Identify which cell holds the provided text, then report its [X, Y] central coordinate. 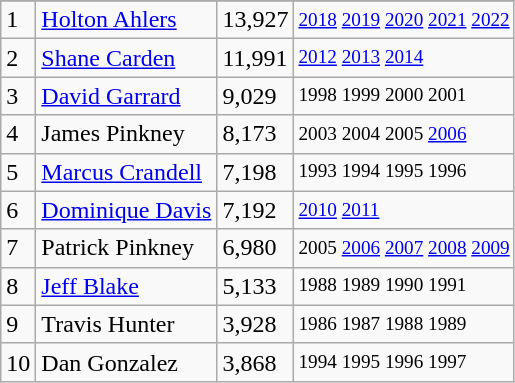
3 [18, 96]
Patrick Pinkney [126, 248]
Jeff Blake [126, 286]
5,133 [256, 286]
11,991 [256, 58]
1 [18, 20]
3,928 [256, 324]
David Garrard [126, 96]
1986 1987 1988 1989 [404, 324]
8,173 [256, 134]
2010 2011 [404, 210]
9 [18, 324]
Dominique Davis [126, 210]
6 [18, 210]
2018 2019 2020 2021 2022 [404, 20]
3,868 [256, 362]
2003 2004 2005 2006 [404, 134]
Shane Carden [126, 58]
7,198 [256, 172]
James Pinkney [126, 134]
Marcus Crandell [126, 172]
13,927 [256, 20]
9,029 [256, 96]
2 [18, 58]
Holton Ahlers [126, 20]
1994 1995 1996 1997 [404, 362]
7,192 [256, 210]
1993 1994 1995 1996 [404, 172]
Travis Hunter [126, 324]
2012 2013 2014 [404, 58]
7 [18, 248]
1998 1999 2000 2001 [404, 96]
10 [18, 362]
Dan Gonzalez [126, 362]
4 [18, 134]
2005 2006 2007 2008 2009 [404, 248]
5 [18, 172]
8 [18, 286]
6,980 [256, 248]
1988 1989 1990 1991 [404, 286]
